Scan for the cell matching the given text and deliver its (x, y) coordinate at center. 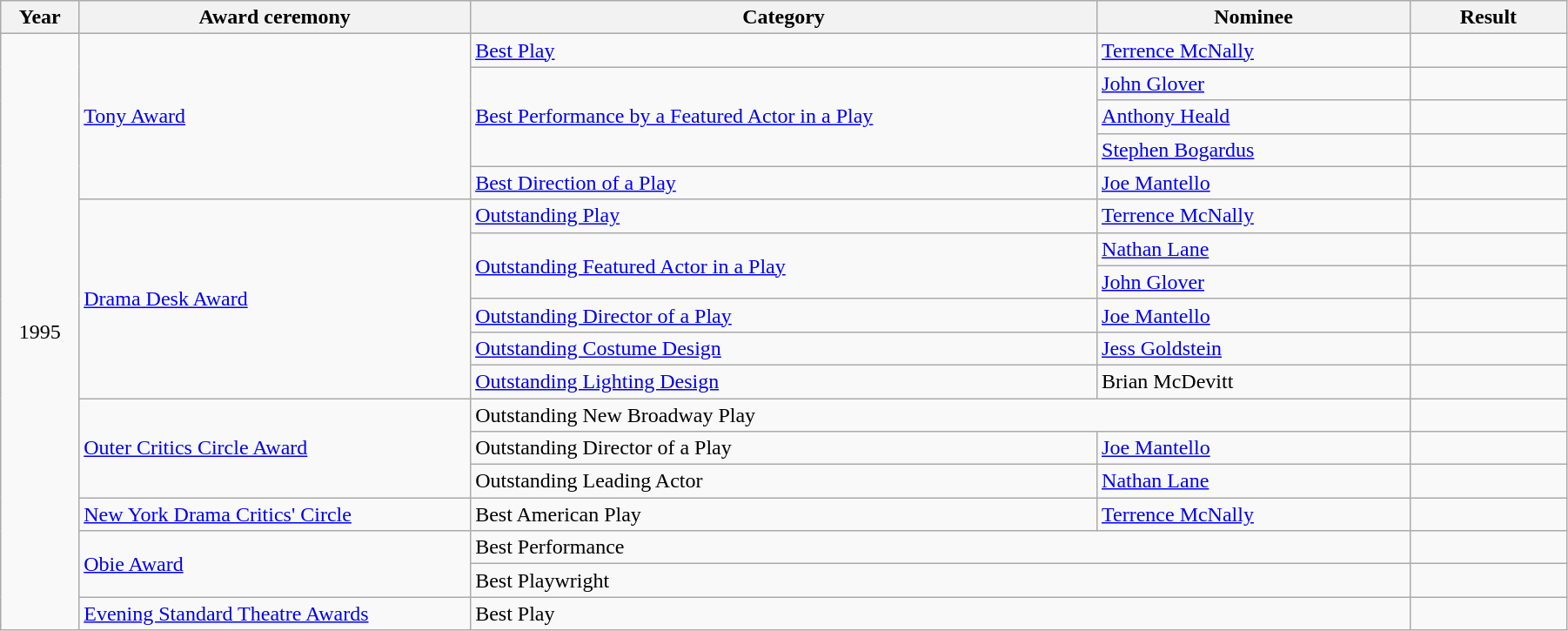
Best American Play (784, 514)
Best Playwright (941, 581)
Tony Award (275, 117)
Best Performance by a Featured Actor in a Play (784, 117)
Stephen Bogardus (1254, 150)
Result (1488, 17)
Jess Goldstein (1254, 348)
Anthony Heald (1254, 117)
New York Drama Critics' Circle (275, 514)
Obie Award (275, 564)
Drama Desk Award (275, 299)
Outstanding Featured Actor in a Play (784, 265)
Best Performance (941, 547)
Award ceremony (275, 17)
Outstanding Play (784, 216)
1995 (40, 332)
Evening Standard Theatre Awards (275, 614)
Outstanding Lighting Design (784, 381)
Outstanding New Broadway Play (941, 415)
Outstanding Costume Design (784, 348)
Outer Critics Circle Award (275, 448)
Outstanding Leading Actor (784, 481)
Category (784, 17)
Best Direction of a Play (784, 183)
Nominee (1254, 17)
Brian McDevitt (1254, 381)
Year (40, 17)
